Pinpoint the cell where the given text exists, returning its [X, Y] midpoint coordinate. 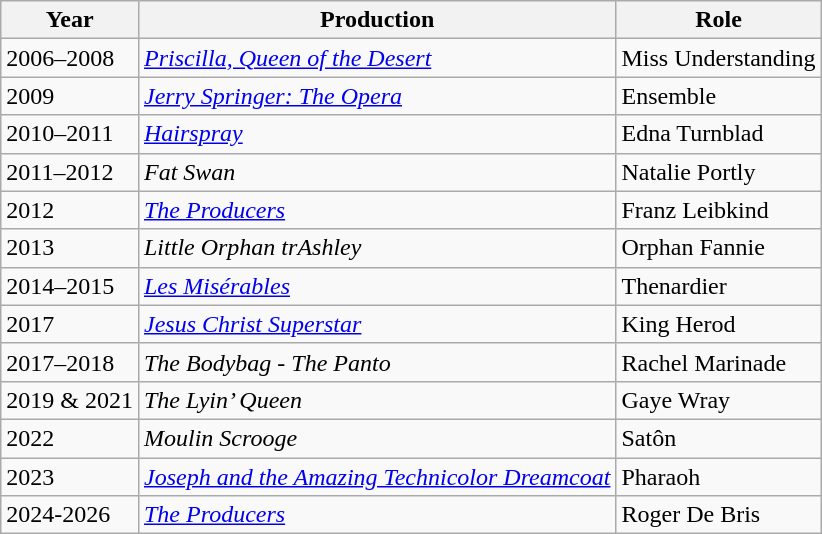
Satôn [718, 438]
Year [70, 20]
2012 [70, 210]
Moulin Scrooge [376, 438]
Natalie Portly [718, 172]
Jerry Springer: The Opera [376, 96]
Fat Swan [376, 172]
Role [718, 20]
2011–2012 [70, 172]
Production [376, 20]
2006–2008 [70, 58]
2022 [70, 438]
2017 [70, 324]
King Herod [718, 324]
2014–2015 [70, 286]
Les Misérables [376, 286]
2024-2026 [70, 515]
Edna Turnblad [718, 134]
Franz Leibkind [718, 210]
Jesus Christ Superstar [376, 324]
The Bodybag - The Panto [376, 362]
Miss Understanding [718, 58]
Orphan Fannie [718, 248]
2023 [70, 477]
Hairspray [376, 134]
2019 & 2021 [70, 400]
The Lyin’ Queen [376, 400]
Thenardier [718, 286]
Joseph and the Amazing Technicolor Dreamcoat [376, 477]
2017–2018 [70, 362]
Roger De Bris [718, 515]
2013 [70, 248]
2009 [70, 96]
Little Orphan trAshley [376, 248]
Priscilla, Queen of the Desert [376, 58]
2010–2011 [70, 134]
Ensemble [718, 96]
Gaye Wray [718, 400]
Pharaoh [718, 477]
Rachel Marinade [718, 362]
